For the text-containing cell, return its midpoint in (x, y) coordinate format. 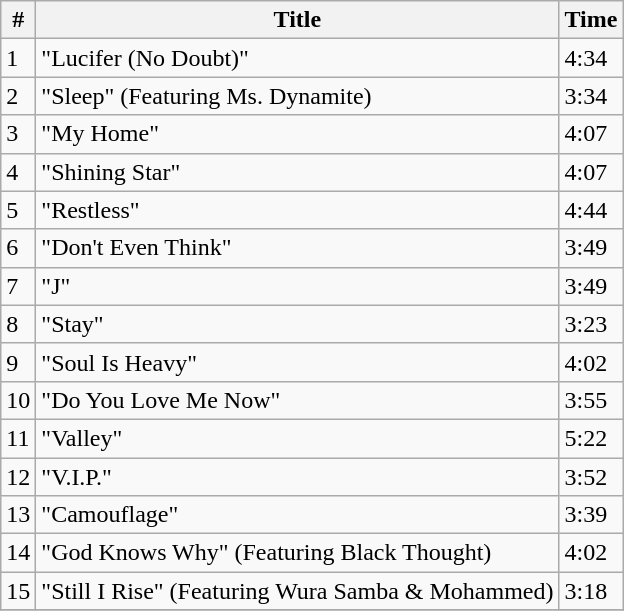
13 (18, 515)
6 (18, 248)
14 (18, 553)
Time (591, 20)
"J" (298, 286)
"Stay" (298, 324)
"Lucifer (No Doubt)" (298, 58)
3:23 (591, 324)
11 (18, 438)
7 (18, 286)
12 (18, 477)
3 (18, 134)
10 (18, 400)
4:44 (591, 210)
8 (18, 324)
"God Knows Why" (Featuring Black Thought) (298, 553)
"Valley" (298, 438)
"Soul Is Heavy" (298, 362)
3:55 (591, 400)
"Do You Love Me Now" (298, 400)
3:39 (591, 515)
"Still I Rise" (Featuring Wura Samba & Mohammed) (298, 591)
"Shining Star" (298, 172)
Title (298, 20)
"My Home" (298, 134)
15 (18, 591)
3:34 (591, 96)
1 (18, 58)
"Camouflage" (298, 515)
"Don't Even Think" (298, 248)
3:18 (591, 591)
2 (18, 96)
5 (18, 210)
4 (18, 172)
4:34 (591, 58)
"V.I.P." (298, 477)
"Restless" (298, 210)
"Sleep" (Featuring Ms. Dynamite) (298, 96)
5:22 (591, 438)
9 (18, 362)
3:52 (591, 477)
# (18, 20)
